Pinpoint the cell where the given text exists, returning its (x, y) midpoint coordinate. 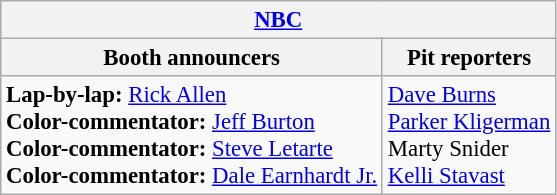
NBC (278, 20)
Lap-by-lap: Rick AllenColor-commentator: Jeff BurtonColor-commentator: Steve LetarteColor-commentator: Dale Earnhardt Jr. (192, 136)
Booth announcers (192, 58)
Dave BurnsParker KligermanMarty SniderKelli Stavast (468, 136)
Pit reporters (468, 58)
